Extract the (x, y) coordinate from the center of the cell holding the provided text.  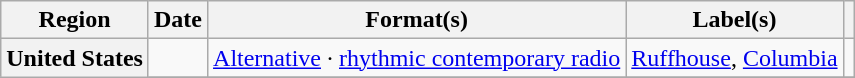
Region (75, 20)
Date (178, 20)
Label(s) (734, 20)
Alternative · rhythmic contemporary radio (417, 58)
United States (75, 58)
Ruffhouse, Columbia (734, 58)
Format(s) (417, 20)
